Return [X, Y] of the center of cell containing provided text 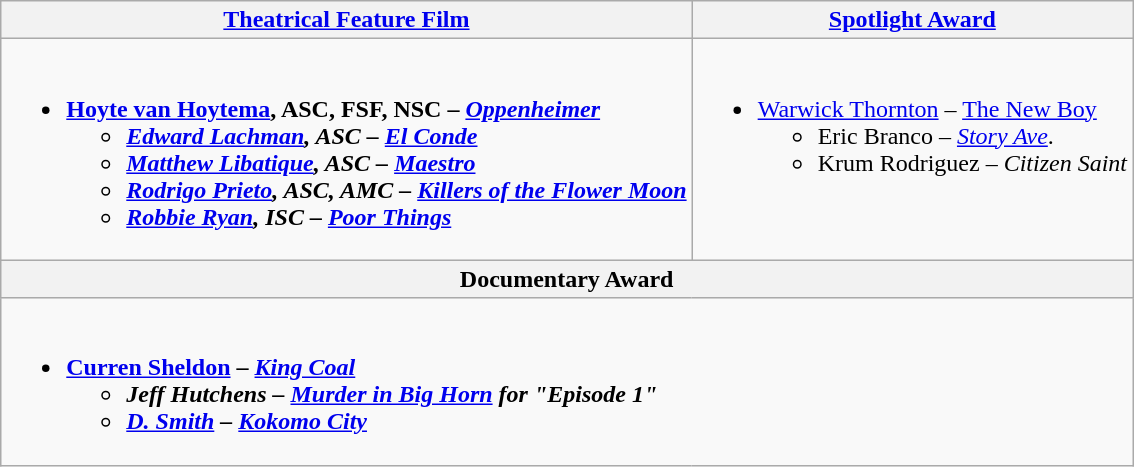
Warwick Thornton – The New BoyEric Branco – Story Ave.Krum Rodriguez – Citizen Saint [912, 150]
Documentary Award [567, 279]
Spotlight Award [912, 20]
Curren Sheldon – King CoalJeff Hutchens – Murder in Big Horn for "Episode 1"D. Smith – Kokomo City [567, 382]
Theatrical Feature Film [346, 20]
